From the cell containing the given text, extract its center point as (X, Y) coordinate. 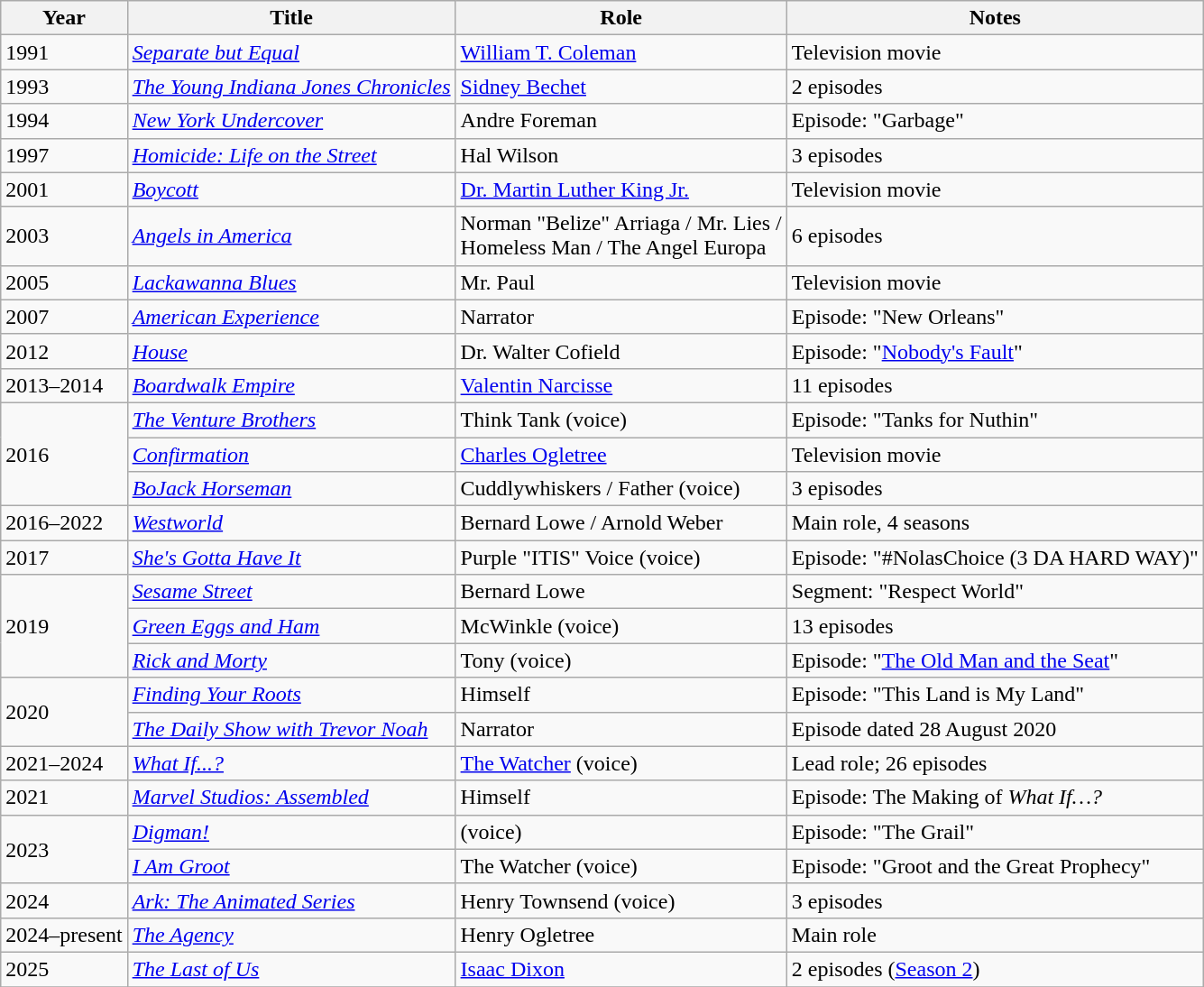
Main role (995, 935)
6 episodes (995, 236)
2003 (64, 236)
2017 (64, 558)
Andre Foreman (620, 121)
2024–present (64, 935)
Episode: "The Grail" (995, 832)
2 episodes (Season 2) (995, 969)
Episode: "Groot and the Great Prophecy" (995, 866)
Lead role; 26 episodes (995, 763)
1991 (64, 52)
Title (291, 18)
Episode: "Garbage" (995, 121)
Separate but Equal (291, 52)
William T. Coleman (620, 52)
2016–2022 (64, 523)
2025 (64, 969)
Episode dated 28 August 2020 (995, 729)
Bernard Lowe / Arnold Weber (620, 523)
Lackawanna Blues (291, 282)
The Daily Show with Trevor Noah (291, 729)
Cuddlywhiskers / Father (voice) (620, 489)
The Agency (291, 935)
(voice) (620, 832)
2007 (64, 317)
Isaac Dixon (620, 969)
Episode: "Nobody's Fault" (995, 351)
Episode: "The Old Man and the Seat" (995, 660)
2012 (64, 351)
1997 (64, 155)
Hal Wilson (620, 155)
Think Tank (voice) (620, 420)
Green Eggs and Ham (291, 626)
2021–2024 (64, 763)
11 episodes (995, 385)
Sesame Street (291, 592)
New York Undercover (291, 121)
Finding Your Roots (291, 695)
She's Gotta Have It (291, 558)
Bernard Lowe (620, 592)
Henry Townsend (voice) (620, 900)
Dr. Walter Cofield (620, 351)
1994 (64, 121)
Role (620, 18)
2020 (64, 712)
2024 (64, 900)
Episode: "This Land is My Land" (995, 695)
13 episodes (995, 626)
Henry Ogletree (620, 935)
Charles Ogletree (620, 454)
Dr. Martin Luther King Jr. (620, 189)
Purple "ITIS" Voice (voice) (620, 558)
2016 (64, 454)
McWinkle (voice) (620, 626)
Mr. Paul (620, 282)
Valentin Narcisse (620, 385)
Westworld (291, 523)
I Am Groot (291, 866)
What If...? (291, 763)
2 episodes (995, 87)
2005 (64, 282)
BoJack Horseman (291, 489)
The Young Indiana Jones Chronicles (291, 87)
2001 (64, 189)
Boardwalk Empire (291, 385)
Episode: "Tanks for Nuthin" (995, 420)
American Experience (291, 317)
The Last of Us (291, 969)
Notes (995, 18)
Year (64, 18)
Segment: "Respect World" (995, 592)
2021 (64, 798)
The Venture Brothers (291, 420)
Ark: The Animated Series (291, 900)
Episode: "#NolasChoice (3 DA HARD WAY)" (995, 558)
Homicide: Life on the Street (291, 155)
Episode: "New Orleans" (995, 317)
Angels in America (291, 236)
Main role, 4 seasons (995, 523)
Tony (voice) (620, 660)
Norman "Belize" Arriaga / Mr. Lies /Homeless Man / The Angel Europa (620, 236)
Rick and Morty (291, 660)
2023 (64, 849)
Digman! (291, 832)
Episode: The Making of What If…? (995, 798)
Boycott (291, 189)
2013–2014 (64, 385)
House (291, 351)
Marvel Studios: Assembled (291, 798)
1993 (64, 87)
Sidney Bechet (620, 87)
Confirmation (291, 454)
2019 (64, 626)
